Return the (X, Y) coordinate for the center point of the cell that contains the specified text.  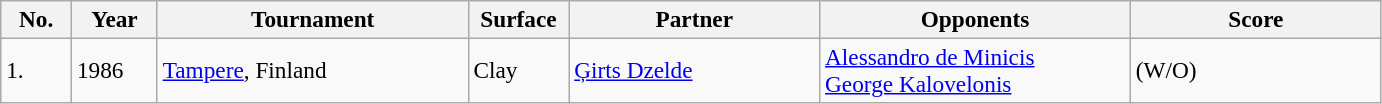
Surface (518, 19)
Ģirts Dzelde (694, 70)
Year (115, 19)
No. (36, 19)
Tournament (312, 19)
Tampere, Finland (312, 70)
Score (1256, 19)
Partner (694, 19)
Opponents (976, 19)
(W/O) (1256, 70)
Alessandro de Minicis George Kalovelonis (976, 70)
1. (36, 70)
1986 (115, 70)
Clay (518, 70)
